Capture the cell that displays the provided text and extract its (X, Y) central coordinate. 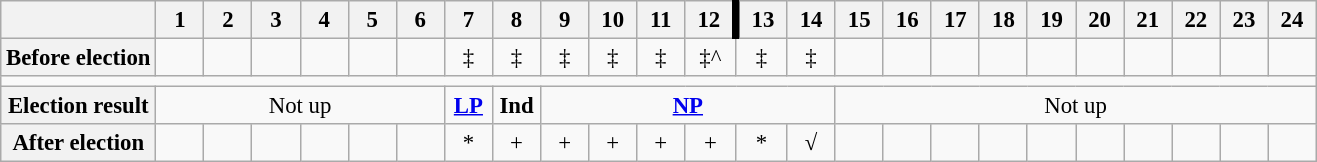
11 (661, 20)
19 (1051, 20)
After election (78, 143)
Before election (78, 58)
9 (565, 20)
7 (468, 20)
1 (180, 20)
2 (228, 20)
15 (859, 20)
13 (762, 20)
‡^ (710, 58)
3 (276, 20)
18 (1003, 20)
20 (1100, 20)
8 (516, 20)
4 (324, 20)
10 (613, 20)
Election result (78, 106)
√ (811, 143)
14 (811, 20)
23 (1244, 20)
6 (420, 20)
12 (710, 20)
17 (955, 20)
21 (1148, 20)
NP (688, 106)
Ind (516, 106)
5 (372, 20)
LP (468, 106)
16 (907, 20)
24 (1292, 20)
22 (1196, 20)
